Find where the given text appears and provide that cell's center as (X, Y) coordinate. 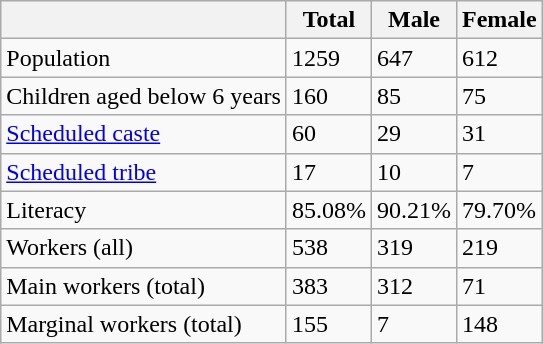
85.08% (328, 210)
219 (500, 248)
612 (500, 58)
Marginal workers (total) (144, 324)
Main workers (total) (144, 286)
155 (328, 324)
Scheduled tribe (144, 172)
71 (500, 286)
29 (414, 134)
60 (328, 134)
Total (328, 20)
647 (414, 58)
Literacy (144, 210)
85 (414, 96)
383 (328, 286)
160 (328, 96)
Children aged below 6 years (144, 96)
148 (500, 324)
Female (500, 20)
Population (144, 58)
1259 (328, 58)
Workers (all) (144, 248)
319 (414, 248)
Male (414, 20)
79.70% (500, 210)
75 (500, 96)
90.21% (414, 210)
Scheduled caste (144, 134)
10 (414, 172)
538 (328, 248)
312 (414, 286)
31 (500, 134)
17 (328, 172)
